Locate the cell with the specified text and output its [X, Y] center coordinate. 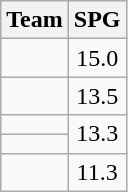
Team [35, 20]
13.3 [97, 134]
13.5 [97, 96]
SPG [97, 20]
15.0 [97, 58]
11.3 [97, 172]
